Return (X, Y) of the center of cell containing provided text 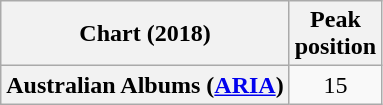
15 (335, 85)
Australian Albums (ARIA) (145, 85)
Chart (2018) (145, 34)
Peak position (335, 34)
